Return the [x, y] coordinate for the center point of the cell that contains the specified text.  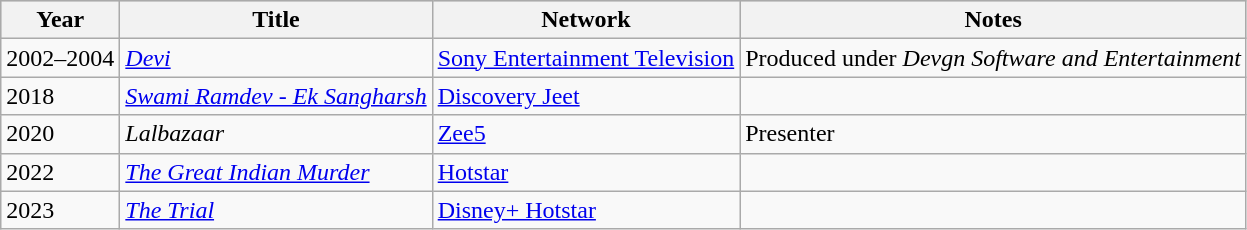
Produced under Devgn Software and Entertainment [994, 58]
2023 [60, 210]
Notes [994, 20]
Sony Entertainment Television [586, 58]
Devi [276, 58]
2018 [60, 96]
2020 [60, 134]
The Great Indian Murder [276, 172]
Zee5 [586, 134]
2022 [60, 172]
Presenter [994, 134]
Network [586, 20]
Year [60, 20]
Swami Ramdev - Ek Sangharsh [276, 96]
Hotstar [586, 172]
2002–2004 [60, 58]
Lalbazaar [276, 134]
Discovery Jeet [586, 96]
Title [276, 20]
The Trial [276, 210]
Disney+ Hotstar [586, 210]
